For the text-containing cell, return its midpoint in (x, y) coordinate format. 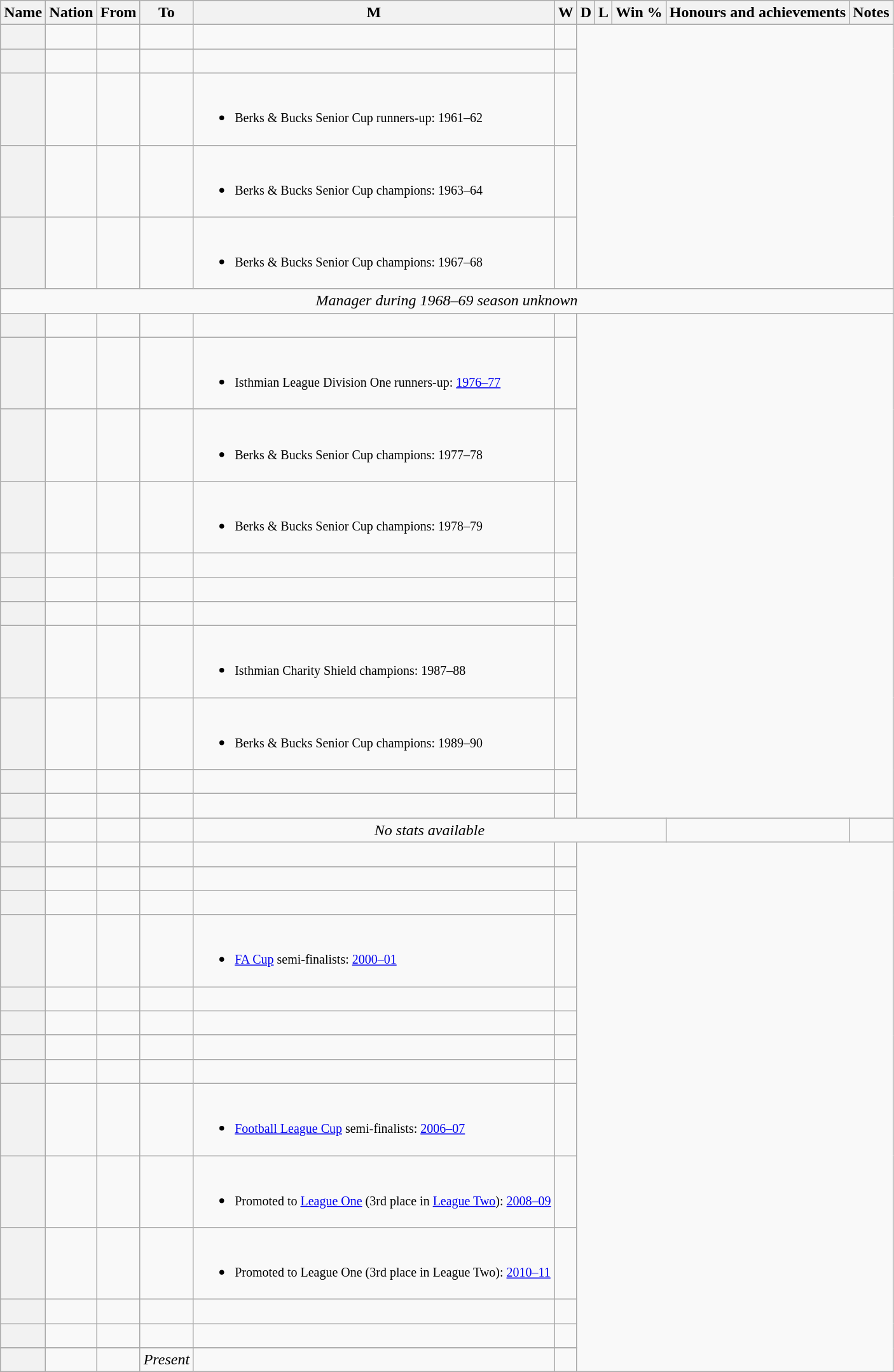
Isthmian League Division One runners-up: 1976–77 (374, 373)
Present (167, 1360)
M (374, 13)
Berks & Bucks Senior Cup runners-up: 1961–62 (374, 109)
FA Cup semi-finalists: 2000–01 (374, 950)
Notes (871, 13)
Name (23, 13)
From (118, 13)
No stats available (430, 830)
Berks & Bucks Senior Cup champions: 1977–78 (374, 445)
Berks & Bucks Senior Cup champions: 1978–79 (374, 516)
Promoted to League One (3rd place in League Two): 2008–09 (374, 1191)
Isthmian Charity Shield champions: 1987–88 (374, 662)
Win % (640, 13)
Berks & Bucks Senior Cup champions: 1989–90 (374, 734)
W (566, 13)
Berks & Bucks Senior Cup champions: 1967–68 (374, 253)
Nation (71, 13)
Promoted to League One (3rd place in League Two): 2010–11 (374, 1263)
D (586, 13)
Football League Cup semi-finalists: 2006–07 (374, 1119)
Manager during 1968–69 season unknown (446, 301)
L (604, 13)
Honours and achievements (757, 13)
Berks & Bucks Senior Cup champions: 1963–64 (374, 181)
To (167, 13)
